Output the (x, y) coordinate of the center of the cell containing the given text.  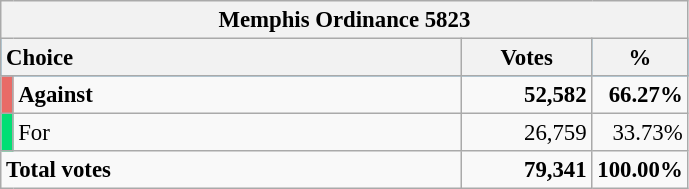
For (237, 133)
Against (237, 95)
Memphis Ordinance 5823 (344, 20)
Votes (526, 58)
79,341 (526, 170)
66.27% (640, 95)
Total votes (232, 170)
52,582 (526, 95)
% (640, 58)
33.73% (640, 133)
Choice (232, 58)
100.00% (640, 170)
26,759 (526, 133)
